Detect which cell encompasses the target text, then output its [x, y] center coordinate. 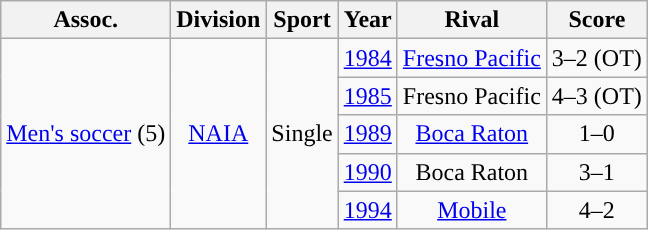
NAIA [218, 134]
Men's soccer (5) [86, 134]
Rival [472, 20]
1994 [368, 210]
1–0 [596, 134]
3–2 (OT) [596, 58]
Year [368, 20]
4–2 [596, 210]
4–3 (OT) [596, 96]
Sport [302, 20]
Single [302, 134]
Mobile [472, 210]
1989 [368, 134]
Score [596, 20]
Division [218, 20]
1990 [368, 172]
Assoc. [86, 20]
1985 [368, 96]
3–1 [596, 172]
1984 [368, 58]
